Pinpoint the cell where the given text exists, returning its (X, Y) midpoint coordinate. 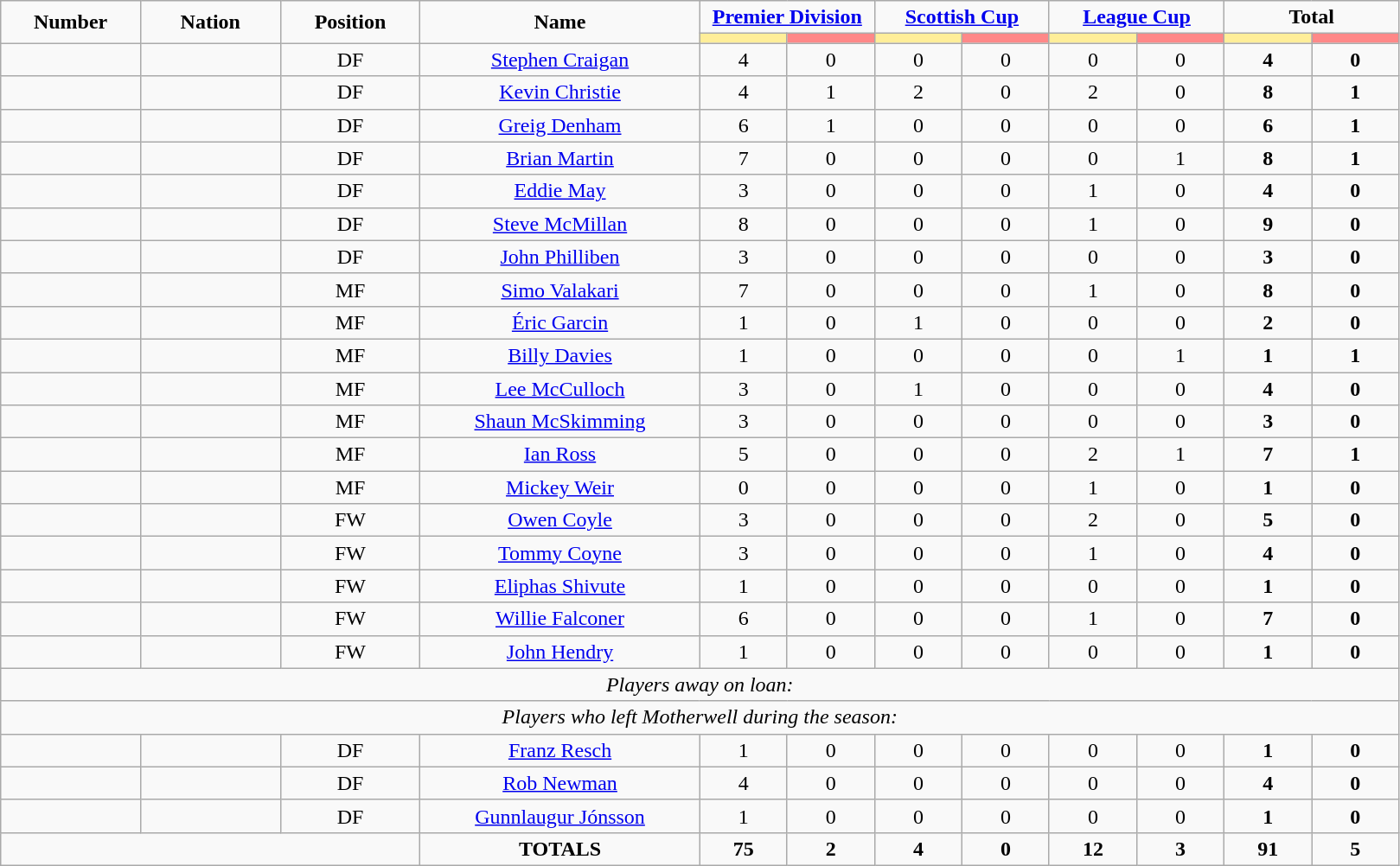
Simo Valakari (560, 290)
Rob Newman (560, 783)
Greig Denham (560, 125)
Tommy Coyne (560, 553)
91 (1268, 849)
Players who left Motherwell during the season: (700, 717)
Total (1312, 17)
Stephen Craigan (560, 60)
12 (1093, 849)
John Philliben (560, 257)
John Hendry (560, 652)
Position (350, 22)
Ian Ross (560, 455)
Franz Resch (560, 750)
Eddie May (560, 191)
Billy Davies (560, 355)
Shaun McSkimming (560, 422)
Premier Division (787, 17)
Mickey Weir (560, 487)
Steve McMillan (560, 224)
Nation (210, 22)
Brian Martin (560, 158)
Owen Coyle (560, 520)
Éric Garcin (560, 322)
75 (744, 849)
Lee McCulloch (560, 388)
Kevin Christie (560, 92)
Willie Falconer (560, 619)
Scottish Cup (962, 17)
TOTALS (560, 849)
Eliphas Shivute (560, 586)
9 (1268, 224)
League Cup (1136, 17)
Number (71, 22)
Players away on loan: (700, 685)
Name (560, 22)
Gunnlaugur Jónsson (560, 816)
